Search for the cell housing the specified text and yield its [x, y] center coordinate. 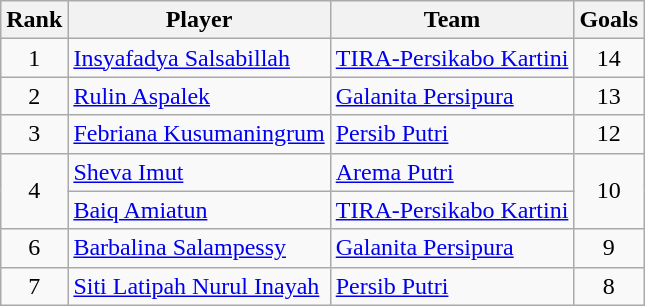
1 [34, 58]
Barbalina Salampessy [199, 248]
10 [609, 191]
Arema Putri [452, 172]
Baiq Amiatun [199, 210]
Rulin Aspalek [199, 96]
Goals [609, 20]
Player [199, 20]
Rank [34, 20]
4 [34, 191]
3 [34, 134]
14 [609, 58]
6 [34, 248]
9 [609, 248]
Sheva Imut [199, 172]
12 [609, 134]
7 [34, 286]
Team [452, 20]
13 [609, 96]
8 [609, 286]
2 [34, 96]
Insyafadya Salsabillah [199, 58]
Siti Latipah Nurul Inayah [199, 286]
Febriana Kusumaningrum [199, 134]
